Return (x, y) of the center of cell containing provided text 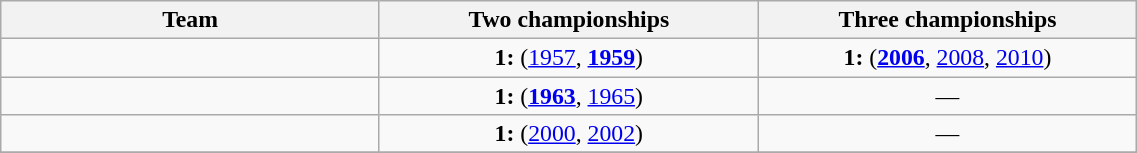
Two championships (568, 20)
Three championships (948, 20)
1: (2006, 2008, 2010) (948, 58)
1: (2000, 2002) (568, 133)
1: (1963, 1965) (568, 96)
1: (1957, 1959) (568, 58)
Team (190, 20)
